Locate the cell with the specified text and output its (X, Y) center coordinate. 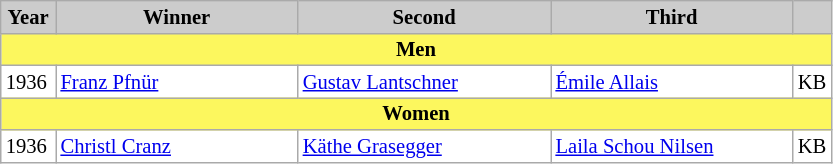
Second (424, 16)
Winner (177, 16)
Franz Pfnür (177, 81)
Christl Cranz (177, 146)
Käthe Grasegger (424, 146)
Laila Schou Nilsen (671, 146)
Women (416, 113)
Émile Allais (671, 81)
Men (416, 49)
Year (28, 16)
Gustav Lantschner (424, 81)
Third (671, 16)
